Provide the (x, y) coordinate of the cell's center where the given text is located.  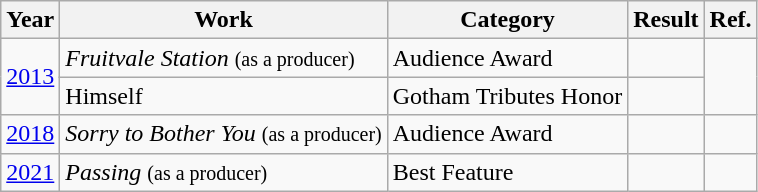
2013 (30, 77)
Year (30, 20)
2021 (30, 172)
2018 (30, 134)
Passing (as a producer) (224, 172)
Ref. (730, 20)
Himself (224, 96)
Gotham Tributes Honor (507, 96)
Work (224, 20)
Best Feature (507, 172)
Fruitvale Station (as a producer) (224, 58)
Category (507, 20)
Result (666, 20)
Sorry to Bother You (as a producer) (224, 134)
